Provide the [x, y] coordinate of the cell's center where the given text is located.  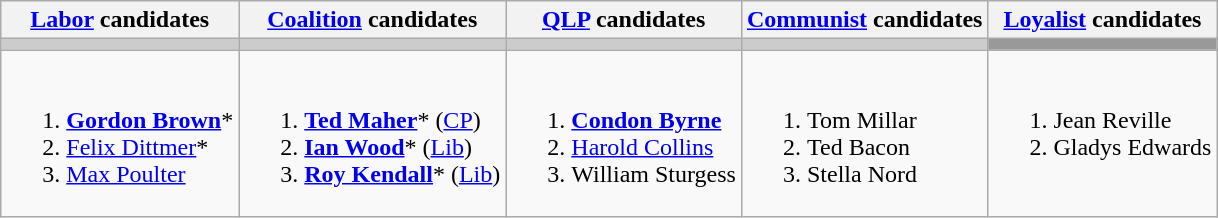
Gordon Brown*Felix Dittmer*Max Poulter [120, 134]
Coalition candidates [372, 20]
Condon ByrneHarold CollinsWilliam Sturgess [624, 134]
Ted Maher* (CP)Ian Wood* (Lib)Roy Kendall* (Lib) [372, 134]
Communist candidates [864, 20]
Jean RevilleGladys Edwards [1102, 134]
QLP candidates [624, 20]
Tom MillarTed BaconStella Nord [864, 134]
Loyalist candidates [1102, 20]
Labor candidates [120, 20]
